Return the [x, y] coordinate for the center point of the cell that contains the specified text.  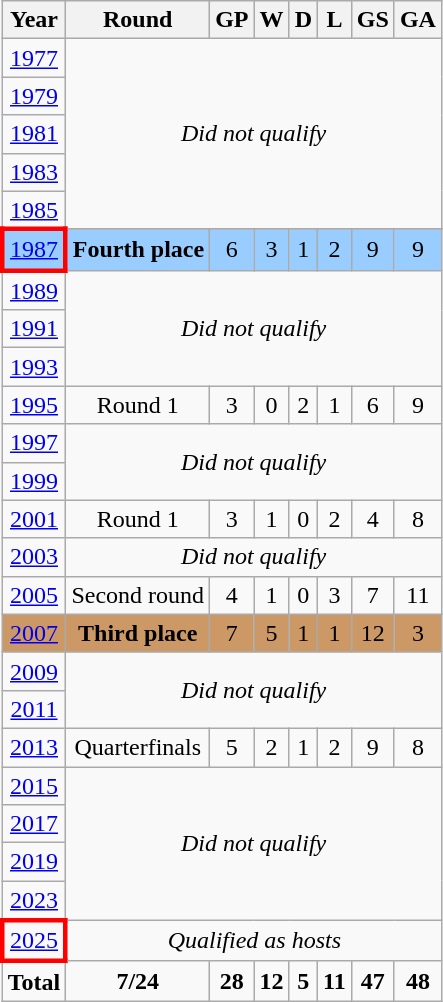
28 [232, 981]
2023 [34, 901]
2011 [34, 709]
47 [372, 981]
1991 [34, 329]
2013 [34, 747]
1989 [34, 290]
1977 [34, 58]
Third place [138, 633]
2001 [34, 519]
Qualified as hosts [254, 940]
D [303, 20]
GS [372, 20]
Round [138, 20]
GA [418, 20]
1997 [34, 443]
7/24 [138, 981]
1985 [34, 210]
2009 [34, 671]
Fourth place [138, 250]
48 [418, 981]
W [272, 20]
2007 [34, 633]
2025 [34, 940]
1995 [34, 405]
2003 [34, 557]
1999 [34, 481]
L [335, 20]
1993 [34, 367]
1981 [34, 134]
Quarterfinals [138, 747]
2017 [34, 824]
Year [34, 20]
1983 [34, 172]
Second round [138, 595]
2005 [34, 595]
GP [232, 20]
1979 [34, 96]
Total [34, 981]
2019 [34, 862]
2015 [34, 785]
1987 [34, 250]
